Return the (X, Y) coordinate for the center point of the cell that contains the specified text.  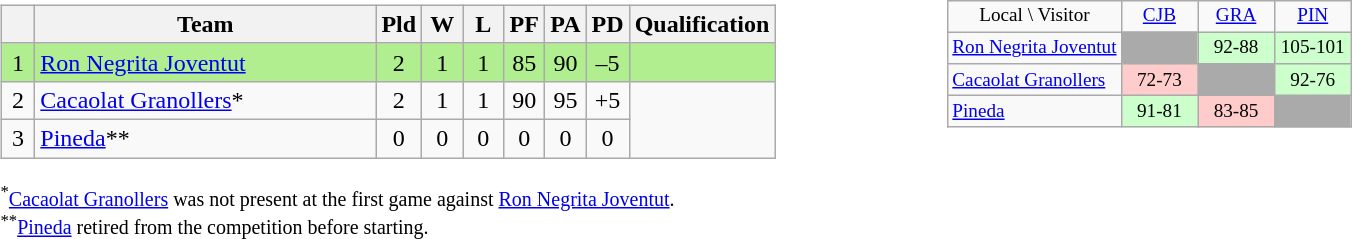
Qualification (702, 24)
+5 (608, 100)
Team (206, 24)
PF (524, 24)
Cacaolat Granollers* (206, 100)
Pineda (1034, 111)
Local \ Visitor (1034, 16)
GRA (1236, 16)
83-85 (1236, 111)
W (442, 24)
92-88 (1236, 48)
PD (608, 24)
–5 (608, 62)
91-81 (1160, 111)
3 (18, 138)
L (484, 24)
PIN (1312, 16)
Cacaolat Granollers (1034, 80)
CJB (1160, 16)
95 (566, 100)
105-101 (1312, 48)
PA (566, 24)
72-73 (1160, 80)
85 (524, 62)
Pld (399, 24)
Pineda** (206, 138)
92-76 (1312, 80)
